Return [x, y] of the center of cell containing provided text 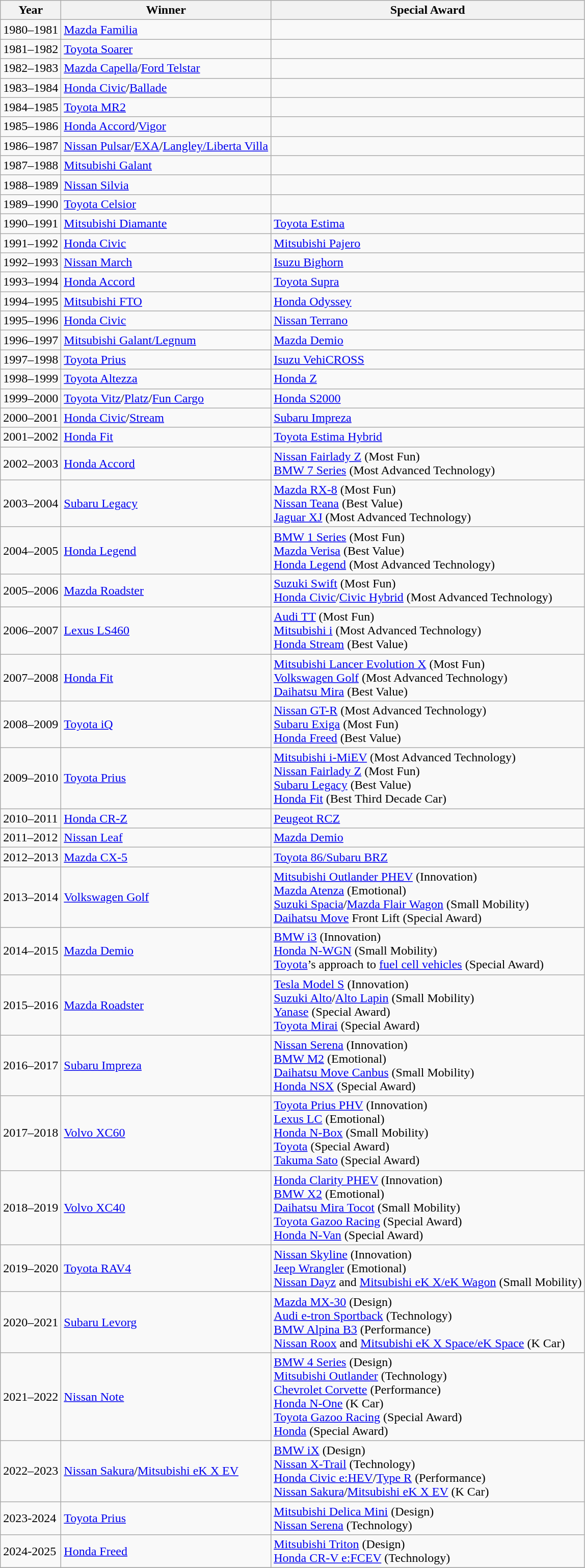
Volkswagen Golf [166, 897]
Nissan GT-R (Most Advanced Technology)Subaru Exiga (Most Fun)Honda Freed (Best Value) [428, 725]
2009–2010 [31, 778]
2014–2015 [31, 951]
Toyota RAV4 [166, 1268]
1982–1983 [31, 68]
2021–2022 [31, 1396]
Mazda MX-30 (Design)Audi e-tron Sportback (Technology)BMW Alpina B3 (Performance)Nissan Roox and Mitsubishi eK X Space/eK Space (K Car) [428, 1322]
Mitsubishi Triton (Design)Honda CR-V e:FCEV (Technology) [428, 1551]
Peugeot RCZ [428, 818]
Toyota Soarer [166, 49]
Honda Clarity PHEV (Innovation)BMW X2 (Emotional)Daihatsu Mira Tocot (Small Mobility)Toyota Gazoo Racing (Special Award)Honda N-Van (Special Award) [428, 1207]
2019–2020 [31, 1268]
1993–1994 [31, 282]
2013–2014 [31, 897]
2003–2004 [31, 503]
Mitsubishi Galant [166, 165]
Mitsubishi FTO [166, 301]
2006–2007 [31, 630]
2004–2005 [31, 550]
1984–1985 [31, 107]
Nissan Sakura/Mitsubishi eK X EV [166, 1471]
Toyota Prius PHV (Innovation)Lexus LC (Emotional)Honda N-Box (Small Mobility)Toyota (Special Award)Takuma Sato (Special Award) [428, 1133]
Mazda CX-5 [166, 857]
1992–1993 [31, 263]
Toyota Supra [428, 282]
Toyota Vitz/Platz/Fun Cargo [166, 398]
1987–1988 [31, 165]
Nissan March [166, 263]
1990–1991 [31, 223]
Mitsubishi i-MiEV (Most Advanced Technology)Nissan Fairlady Z (Most Fun)Subaru Legacy (Best Value)Honda Fit (Best Third Decade Car) [428, 778]
1988–1989 [31, 185]
Honda S2000 [428, 398]
Mitsubishi Lancer Evolution X (Most Fun)Volkswagen Golf (Most Advanced Technology)Daihatsu Mira (Best Value) [428, 677]
2023-2024 [31, 1518]
Subaru Levorg [166, 1322]
Honda CR-Z [166, 818]
Subaru Legacy [166, 503]
2024-2025 [31, 1551]
1985–1986 [31, 126]
Nissan Skyline (Innovation)Jeep Wrangler (Emotional)Nissan Dayz and Mitsubishi eK X/eK Wagon (Small Mobility) [428, 1268]
Nissan Fairlady Z (Most Fun)BMW 7 Series (Most Advanced Technology) [428, 463]
BMW 1 Series (Most Fun)Mazda Verisa (Best Value)Honda Legend (Most Advanced Technology) [428, 550]
Lexus LS460 [166, 630]
Special Award [428, 10]
Toyota Altezza [166, 379]
Toyota iQ [166, 725]
Nissan Note [166, 1396]
Nissan Silvia [166, 185]
Honda Civic/Ballade [166, 88]
Toyota Estima Hybrid [428, 437]
Mitsubishi Pajero [428, 243]
Toyota MR2 [166, 107]
1986–1987 [31, 146]
Isuzu Bighorn [428, 263]
1999–2000 [31, 398]
Nissan Pulsar/EXA/Langley/Liberta Villa [166, 146]
1996–1997 [31, 340]
Isuzu VehiCROSS [428, 359]
Mitsubishi Galant/Legnum [166, 340]
2017–2018 [31, 1133]
2011–2012 [31, 838]
Year [31, 10]
2012–2013 [31, 857]
1991–1992 [31, 243]
Honda Freed [166, 1551]
2007–2008 [31, 677]
Honda Z [428, 379]
2008–2009 [31, 725]
Mazda RX-8 (Most Fun)Nissan Teana (Best Value)Jaguar XJ (Most Advanced Technology) [428, 503]
Nissan Terrano [428, 321]
1989–1990 [31, 204]
Winner [166, 10]
2016–2017 [31, 1066]
Honda Accord/Vigor [166, 126]
Honda Odyssey [428, 301]
Toyota Celsior [166, 204]
2010–2011 [31, 818]
2018–2019 [31, 1207]
Mazda Familia [166, 30]
Mitsubishi Diamante [166, 223]
Audi TT (Most Fun)Mitsubishi i (Most Advanced Technology)Honda Stream (Best Value) [428, 630]
2001–2002 [31, 437]
2002–2003 [31, 463]
2000–2001 [31, 418]
Honda Legend [166, 550]
Nissan Serena (Innovation)BMW M2 (Emotional)Daihatsu Move Canbus (Small Mobility)Honda NSX (Special Award) [428, 1066]
Tesla Model S (Innovation)Suzuki Alto/Alto Lapin (Small Mobility)Yanase (Special Award)Toyota Mirai (Special Award) [428, 1005]
Nissan Leaf [166, 838]
1980–1981 [31, 30]
Mitsubishi Delica Mini (Design)Nissan Serena (Technology) [428, 1518]
1997–1998 [31, 359]
2022–2023 [31, 1471]
2005–2006 [31, 590]
BMW i3 (Innovation)Honda N-WGN (Small Mobility)Toyota’s approach to fuel cell vehicles (Special Award) [428, 951]
BMW iX (Design)Nissan X-Trail (Technology)Honda Civic e:HEV/Type R (Performance)Nissan Sakura/Mitsubishi eK X EV (K Car) [428, 1471]
1995–1996 [31, 321]
Toyota 86/Subaru BRZ [428, 857]
1981–1982 [31, 49]
Toyota Estima [428, 223]
Volvo XC60 [166, 1133]
Volvo XC40 [166, 1207]
1994–1995 [31, 301]
2020–2021 [31, 1322]
Suzuki Swift (Most Fun)Honda Civic/Civic Hybrid (Most Advanced Technology) [428, 590]
Mazda Capella/Ford Telstar [166, 68]
1998–1999 [31, 379]
Honda Civic/Stream [166, 418]
2015–2016 [31, 1005]
1983–1984 [31, 88]
